Pinpoint the cell where the given text exists, returning its (x, y) midpoint coordinate. 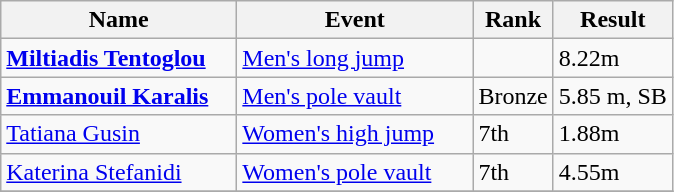
8.22m (612, 58)
Bronze (513, 96)
4.55m (612, 172)
Women's pole vault (355, 172)
Katerina Stefanidi (119, 172)
Women's high jump (355, 134)
Men's long jump (355, 58)
Emmanouil Karalis (119, 96)
Rank (513, 20)
Result (612, 20)
1.88m (612, 134)
Event (355, 20)
Tatiana Gusin (119, 134)
5.85 m, SB (612, 96)
Miltiadis Tentoglou (119, 58)
Name (119, 20)
Men's pole vault (355, 96)
